Locate the cell with the specified text and output its (X, Y) center coordinate. 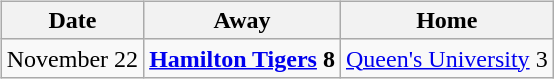
Home (446, 20)
November 22 (72, 58)
Hamilton Tigers 8 (242, 58)
Away (242, 20)
Date (72, 20)
Queen's University 3 (446, 58)
